Identify which cell holds the provided text, then report its [X, Y] central coordinate. 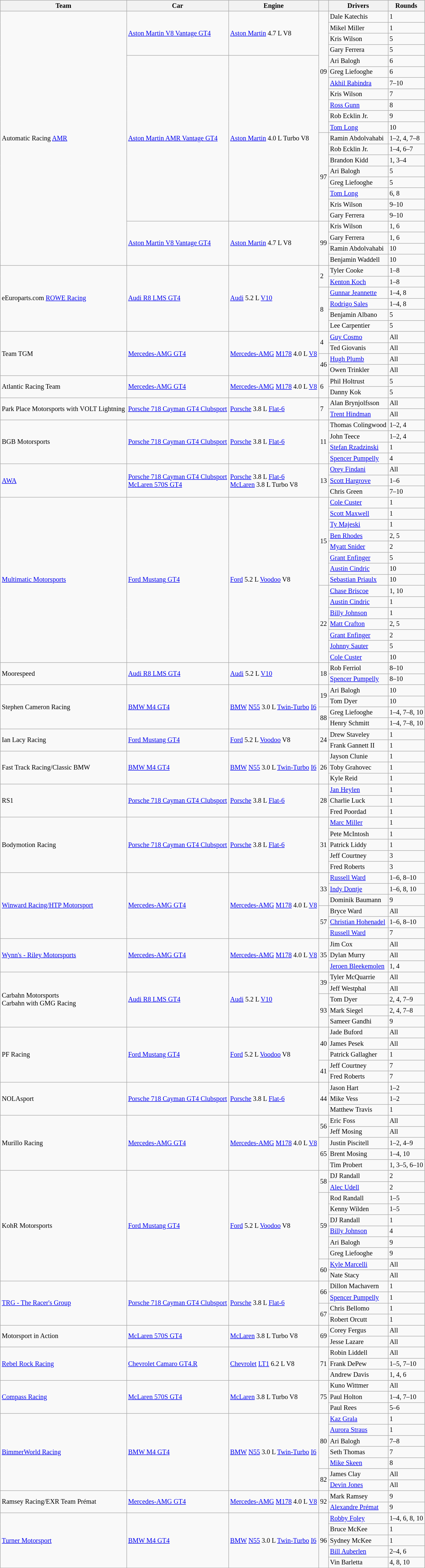
Jade Buford [358, 1032]
1, 3–5, 6–10 [406, 1165]
66 [324, 1292]
Fast Track Racing/Classic BMW [64, 768]
AWA [64, 480]
35 [324, 955]
Drew Staveley [358, 734]
Aston Martin 4.0 L Turbo V8 [274, 138]
Kenton Koch [358, 282]
56 [324, 1126]
39 [324, 983]
Dominik Baumann [358, 900]
Ty Majeski [358, 525]
Team [64, 6]
Jayson Clunie [358, 756]
Trent Hindman [358, 414]
Christian Hohenadel [358, 922]
1, 10 [406, 591]
24 [324, 740]
57 [324, 922]
26 [324, 768]
Ross Gunn [358, 105]
Murillo Racing [64, 1143]
Jeroen Bleekemolen [358, 966]
1, 4, 6 [406, 1375]
Robert Orcutt [358, 1319]
TRG - The Racer's Group [64, 1303]
93 [324, 1010]
Jim Cox [358, 944]
Frank DePew [358, 1364]
Robin Liddell [358, 1352]
Frank Gannett II [358, 745]
69 [324, 1336]
28 [324, 800]
18 [324, 674]
Chevrolet Camaro GT4.R [178, 1363]
Pete McIntosh [358, 834]
Akhil Rabindra [358, 83]
7–8 [406, 1441]
Jesse Lazare [358, 1342]
Kenny Wilden [358, 1209]
Robby Foley [358, 1518]
Toby Grahovec [358, 768]
RS1 [64, 800]
96 [324, 1540]
Alan Brynjolfsson [358, 403]
Bruce McKee [358, 1529]
59 [324, 1226]
Stephen Cameron Racing [64, 707]
44 [324, 1099]
Multimatic Motorsports [64, 580]
Park Place Motorsports with VOLT Lightning [64, 409]
2, 4, 7–9 [406, 999]
Rebel Rock Racing [64, 1363]
Jan Heylen [358, 790]
Tim Probert [358, 1165]
Alexandre Prémat [358, 1507]
Matthew Travis [358, 1110]
1–2, 4–9 [406, 1143]
97 [324, 176]
46 [324, 364]
James Clay [358, 1474]
15 [324, 541]
Matt Crafton [358, 624]
Brent Mosing [358, 1154]
Lee Carpentier [358, 326]
Benjamin Albano [358, 315]
88 [324, 718]
Orey Findani [358, 469]
Ian Lacy Racing [64, 740]
Motorsport in Action [64, 1336]
6, 8 [406, 193]
Dillon Machavern [358, 1286]
Tyler McQuarrie [358, 977]
1–4, 10 [406, 1154]
31 [324, 845]
Scott Hargrove [358, 481]
Indy Dontje [358, 889]
Danny Kok [358, 392]
Jeff Mosing [358, 1132]
1–6 [406, 481]
Rounds [406, 6]
60 [324, 1269]
Mike Skeen [358, 1463]
Andrew Davis [358, 1375]
Aurora Straus [358, 1430]
BGB Motorsports [64, 442]
Justin Piscitell [358, 1143]
Stefan Rzadzinski [358, 447]
Nate Stacy [358, 1275]
Chris Bellomo [358, 1309]
Wynn's - Riley Motorsports [64, 955]
33 [324, 889]
Carbahn Motorsports Carbahn with GMG Racing [64, 999]
Patrick Gallagher [358, 1055]
Scott Maxwell [358, 514]
80 [324, 1441]
92 [324, 1502]
1–5, 7–10 [406, 1364]
Sebastian Priaulx [358, 580]
Johnny Sauter [358, 646]
Porsche 3.8 L Flat-6McLaren 3.8 L Turbo V8 [274, 480]
Aston Martin AMR Vantage GT4 [178, 138]
Phil Holtrust [358, 381]
Compass Racing [64, 1397]
eEuroparts.com ROWE Racing [64, 298]
13 [324, 480]
Kyle Reid [358, 778]
19 [324, 695]
Ramsey Racing/EXR Team Prémat [64, 1502]
2–4, 6 [406, 1551]
Car [178, 6]
Rodrigo Sales [358, 304]
Drivers [358, 6]
1–4, 7–10 [406, 1397]
Jeff Westphal [358, 988]
99 [324, 243]
Owen Trinkler [358, 370]
Patrick Liddy [358, 845]
Devin Jones [358, 1485]
Mark Siegel [358, 1010]
Kyle Marcelli [358, 1264]
Chevrolet LT1 6.2 L V8 [274, 1363]
58 [324, 1182]
PF Racing [64, 1054]
Kaz Grala [358, 1419]
Mike Vess [358, 1099]
Rob Ferriol [358, 668]
Porsche 718 Cayman GT4 ClubsportMcLaren 570S GT4 [178, 480]
Myatt Snider [358, 547]
Marc Miller [358, 823]
Moorespeed [64, 674]
22 [324, 624]
Sydney McKee [358, 1540]
Bryce Ward [358, 911]
Ben Rhodes [358, 536]
Mark Ramsey [358, 1496]
75 [324, 1397]
Brandon Kidd [358, 160]
1–6, 8, 10 [406, 889]
5–6 [406, 1408]
James Pesek [358, 1043]
John Teece [358, 436]
09 [324, 72]
Ted Giovanis [358, 348]
Eric Foss [358, 1121]
Dylan Murry [358, 955]
Seth Thomas [358, 1452]
Guy Cosmo [358, 337]
Engine [274, 6]
1–4, 6, 8, 10 [406, 1518]
NOLAsport [64, 1099]
KohR Motorsports [64, 1226]
Kuno Wittmer [358, 1386]
Charlie Luck [358, 801]
Bodymotion Racing [64, 845]
Paul Rees [358, 1408]
Hugh Plumb [358, 359]
Vin Barletta [358, 1562]
65 [324, 1154]
1, 3–4 [406, 160]
4, 8, 10 [406, 1562]
40 [324, 1043]
Winward Racing/HTP Motorsport [64, 905]
11 [324, 442]
Benjamin Waddell [358, 259]
71 [324, 1363]
41 [324, 1071]
Fred Poordad [358, 812]
Alec Udell [358, 1187]
Henry Schmitt [358, 723]
Gunnar Jeannette [358, 293]
Turner Motorsport [64, 1540]
Team TGM [64, 354]
Atlantic Racing Team [64, 386]
Rod Randall [358, 1198]
Dale Katechis [358, 17]
1–4, 6–7 [406, 149]
Thomas Colingwood [358, 425]
Jason Hart [358, 1088]
2, 4, 7–8 [406, 1010]
Chris Green [358, 491]
Automatic Racing AMR [64, 138]
Chase Briscoe [358, 591]
Corey Fergus [358, 1331]
Tyler Cooke [358, 271]
67 [324, 1314]
BimmerWorld Racing [64, 1452]
1–2, 4, 7–8 [406, 138]
Mikel Miller [358, 28]
Paul Holton [358, 1397]
Sameer Gandhi [358, 1021]
82 [324, 1479]
1, 4 [406, 966]
Bill Auberlen [358, 1551]
